Return the (x, y) coordinate for the center point of the cell that contains the specified text.  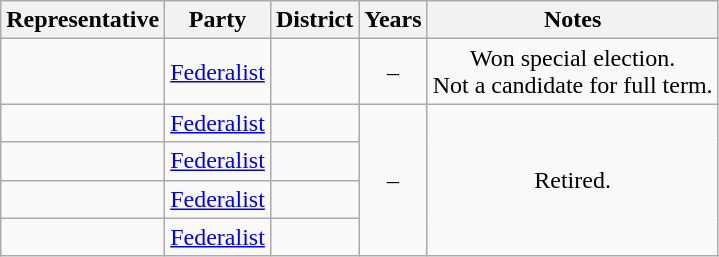
Representative (83, 20)
Years (393, 20)
District (314, 20)
Notes (572, 20)
Party (218, 20)
Retired. (572, 180)
Won special election.Not a candidate for full term. (572, 72)
